Extract the (X, Y) coordinate from the center of the cell holding the provided text.  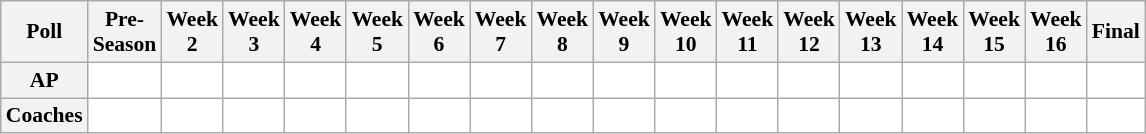
Week11 (748, 32)
Week14 (933, 32)
Coaches (44, 116)
AP (44, 80)
Week12 (809, 32)
Week8 (562, 32)
Week6 (439, 32)
Week16 (1056, 32)
Poll (44, 32)
Week9 (624, 32)
Week2 (192, 32)
Pre-Season (125, 32)
Week13 (871, 32)
Final (1116, 32)
Week10 (686, 32)
Week3 (254, 32)
Week15 (994, 32)
Week7 (501, 32)
Week4 (316, 32)
Week5 (377, 32)
